Pinpoint the cell where the given text exists, returning its (X, Y) midpoint coordinate. 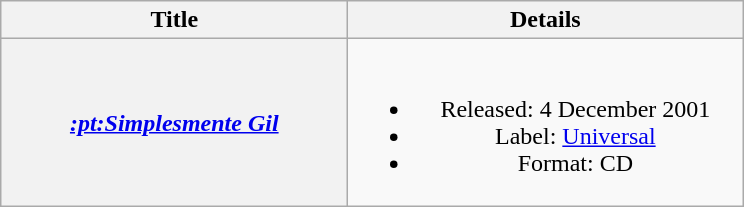
:pt:Simplesmente Gil (174, 122)
Title (174, 20)
Details (546, 20)
Released: 4 December 2001Label: UniversalFormat: CD (546, 122)
